Extract the [X, Y] coordinate from the center of the cell holding the provided text.  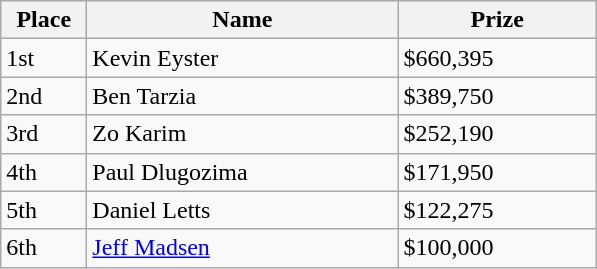
$171,950 [498, 172]
4th [44, 172]
Zo Karim [242, 134]
Jeff Madsen [242, 248]
1st [44, 58]
$660,395 [498, 58]
6th [44, 248]
Paul Dlugozima [242, 172]
$252,190 [498, 134]
Ben Tarzia [242, 96]
3rd [44, 134]
2nd [44, 96]
$122,275 [498, 210]
$100,000 [498, 248]
Place [44, 20]
$389,750 [498, 96]
Daniel Letts [242, 210]
5th [44, 210]
Name [242, 20]
Kevin Eyster [242, 58]
Prize [498, 20]
